Return the (x, y) coordinate for the center point of the cell that contains the specified text.  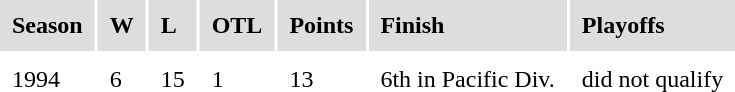
Playoffs (652, 26)
Finish (467, 26)
OTL (238, 26)
L (173, 26)
Points (321, 26)
W (122, 26)
Season (48, 26)
